Find where the given text appears and provide that cell's center as [X, Y] coordinate. 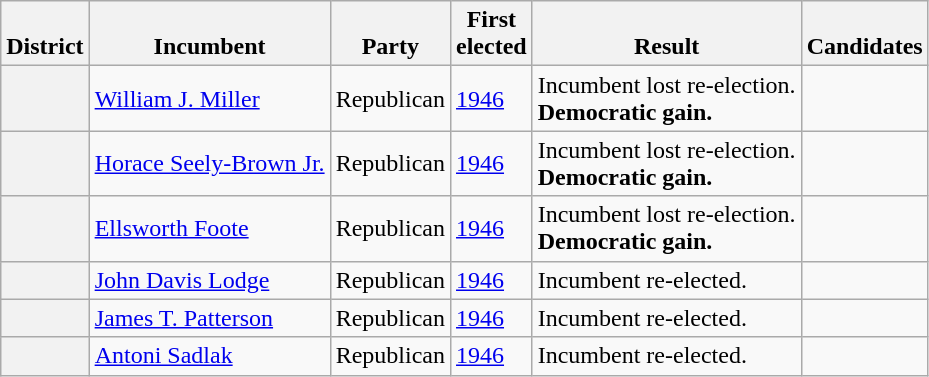
Ellsworth Foote [210, 228]
Candidates [864, 34]
Party [390, 34]
District [45, 34]
James T. Patterson [210, 318]
Firstelected [491, 34]
John Davis Lodge [210, 280]
William J. Miller [210, 98]
Horace Seely-Brown Jr. [210, 164]
Antoni Sadlak [210, 356]
Result [666, 34]
Incumbent [210, 34]
